Determine the [X, Y] coordinate at the center of the cell enclosing the given text.  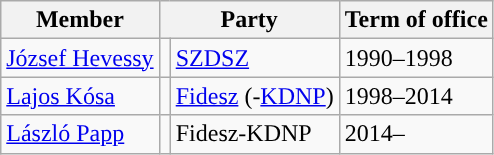
1990–1998 [416, 58]
Lajos Kósa [80, 96]
1998–2014 [416, 96]
Fidesz-KDNP [254, 134]
Fidesz (-KDNP) [254, 96]
László Papp [80, 134]
Member [80, 20]
SZDSZ [254, 58]
2014– [416, 134]
József Hevessy [80, 58]
Term of office [416, 20]
Party [249, 20]
